Search for the cell housing the specified text and yield its [X, Y] center coordinate. 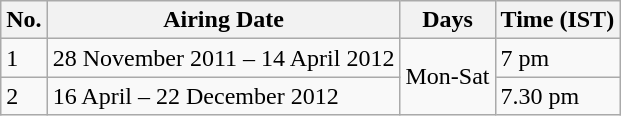
Days [448, 20]
1 [24, 58]
7.30 pm [558, 96]
No. [24, 20]
Airing Date [224, 20]
7 pm [558, 58]
28 November 2011 – 14 April 2012 [224, 58]
Time (IST) [558, 20]
Mon-Sat [448, 77]
2 [24, 96]
16 April – 22 December 2012 [224, 96]
